For the text-containing cell, return its midpoint in (x, y) coordinate format. 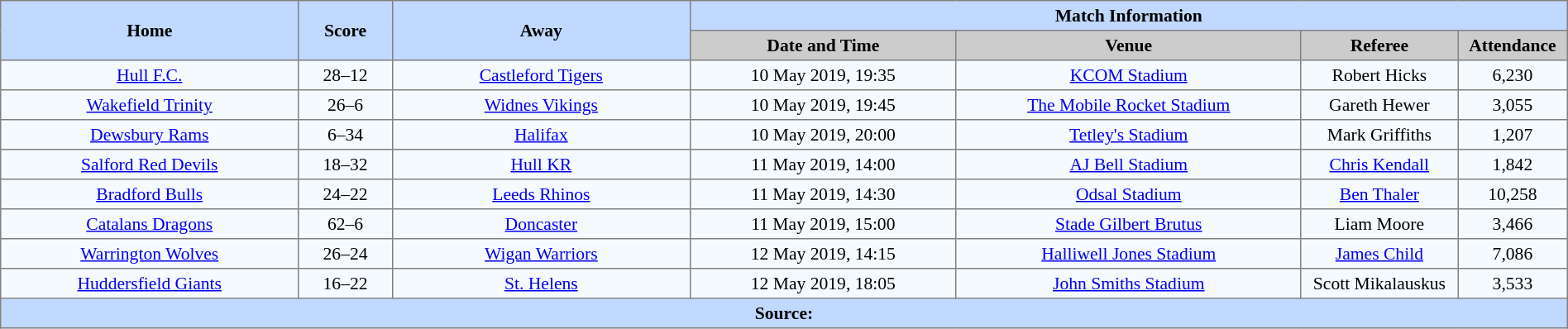
Gareth Hewer (1379, 105)
6–34 (346, 135)
Chris Kendall (1379, 164)
Attendance (1513, 45)
Mark Griffiths (1379, 135)
The Mobile Rocket Stadium (1128, 105)
Robert Hicks (1379, 75)
Date and Time (823, 45)
Hull F.C. (150, 75)
1,207 (1513, 135)
12 May 2019, 14:15 (823, 254)
KCOM Stadium (1128, 75)
28–12 (346, 75)
18–32 (346, 164)
16–22 (346, 284)
Referee (1379, 45)
Leeds Rhinos (541, 194)
10 May 2019, 19:35 (823, 75)
Hull KR (541, 164)
Salford Red Devils (150, 164)
St. Helens (541, 284)
26–6 (346, 105)
10 May 2019, 19:45 (823, 105)
62–6 (346, 224)
Dewsbury Rams (150, 135)
Stade Gilbert Brutus (1128, 224)
3,466 (1513, 224)
Wigan Warriors (541, 254)
Doncaster (541, 224)
Bradford Bulls (150, 194)
10 May 2019, 20:00 (823, 135)
24–22 (346, 194)
Match Information (1128, 16)
11 May 2019, 14:00 (823, 164)
Wakefield Trinity (150, 105)
AJ Bell Stadium (1128, 164)
Widnes Vikings (541, 105)
Source: (784, 313)
1,842 (1513, 164)
10,258 (1513, 194)
26–24 (346, 254)
Odsal Stadium (1128, 194)
Liam Moore (1379, 224)
Ben Thaler (1379, 194)
Score (346, 31)
Scott Mikalauskus (1379, 284)
Away (541, 31)
3,055 (1513, 105)
3,533 (1513, 284)
Catalans Dragons (150, 224)
James Child (1379, 254)
Tetley's Stadium (1128, 135)
Halliwell Jones Stadium (1128, 254)
Huddersfield Giants (150, 284)
7,086 (1513, 254)
John Smiths Stadium (1128, 284)
11 May 2019, 15:00 (823, 224)
6,230 (1513, 75)
Castleford Tigers (541, 75)
Halifax (541, 135)
Venue (1128, 45)
11 May 2019, 14:30 (823, 194)
Warrington Wolves (150, 254)
Home (150, 31)
12 May 2019, 18:05 (823, 284)
